Pinpoint the cell where the given text exists, returning its (x, y) midpoint coordinate. 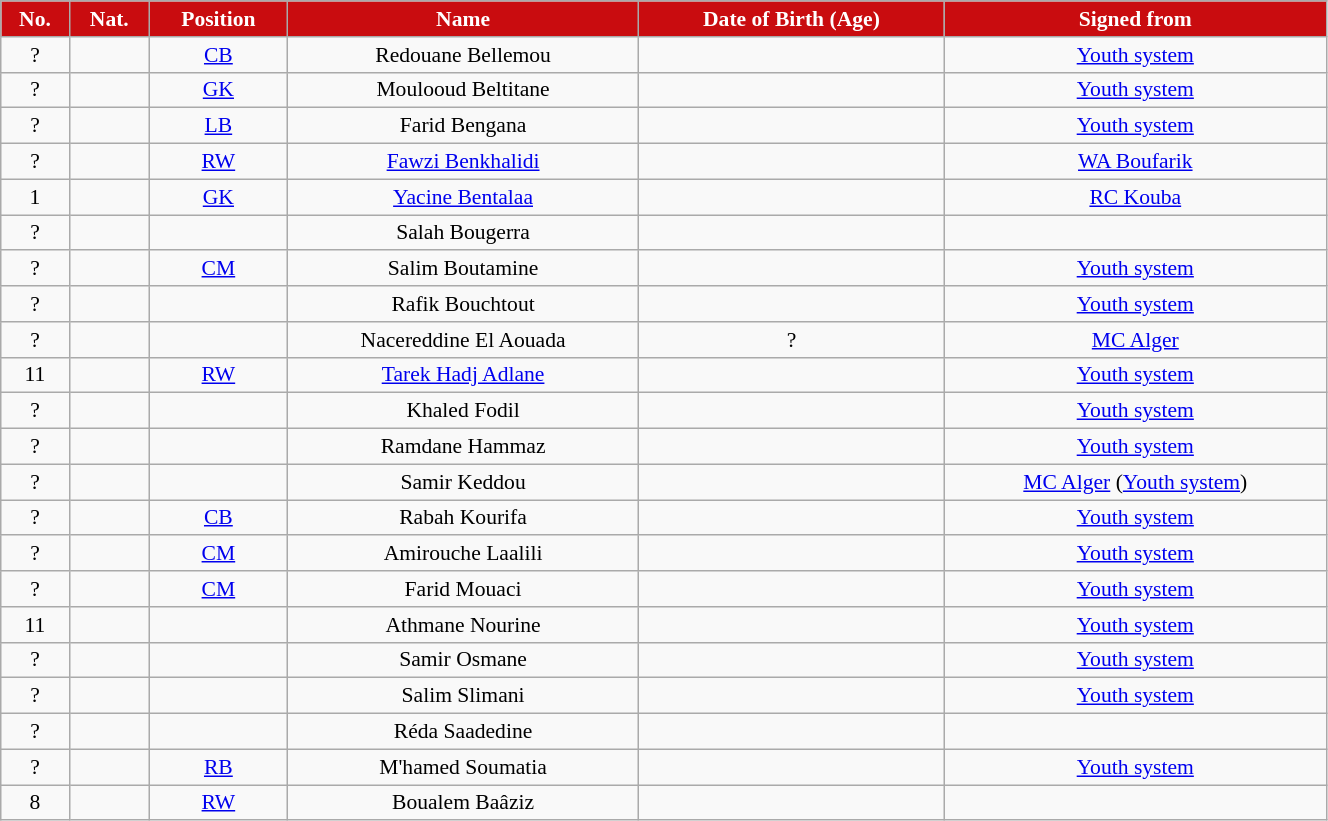
RC Kouba (1135, 197)
Athmane Nourine (462, 625)
Farid Mouaci (462, 589)
No. (35, 19)
Farid Bengana (462, 126)
MC Alger (1135, 340)
Redouane Bellemou (462, 55)
Rafik Bouchtout (462, 304)
Salim Slimani (462, 696)
M'hamed Soumatia (462, 767)
Salim Boutamine (462, 269)
Salah Bougerra (462, 233)
Date of Birth (Age) (792, 19)
LB (218, 126)
Tarek Hadj Adlane (462, 375)
Moulooud Beltitane (462, 90)
Samir Osmane (462, 660)
Réda Saadedine (462, 732)
Amirouche Laalili (462, 554)
Samir Keddou (462, 482)
Ramdane Hammaz (462, 447)
Rabah Kourifa (462, 518)
Yacine Bentalaa (462, 197)
Fawzi Benkhalidi (462, 162)
1 (35, 197)
Nat. (109, 19)
Boualem Baâziz (462, 803)
RB (218, 767)
Signed from (1135, 19)
Nacereddine El Aouada (462, 340)
Name (462, 19)
8 (35, 803)
MC Alger (Youth system) (1135, 482)
Khaled Fodil (462, 411)
WA Boufarik (1135, 162)
Position (218, 19)
